Output the (X, Y) coordinate of the center of the cell containing the given text.  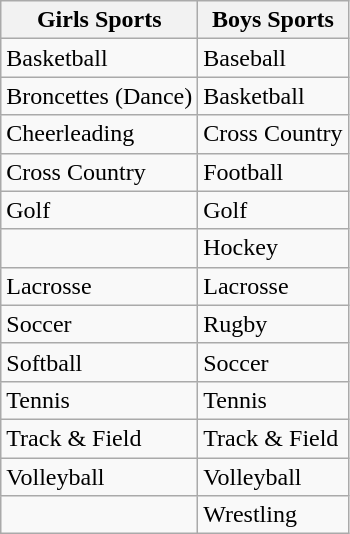
Baseball (273, 58)
Girls Sports (100, 20)
Broncettes (Dance) (100, 96)
Softball (100, 362)
Wrestling (273, 515)
Rugby (273, 324)
Boys Sports (273, 20)
Football (273, 172)
Hockey (273, 248)
Cheerleading (100, 134)
